Search for the cell housing the specified text and yield its (x, y) center coordinate. 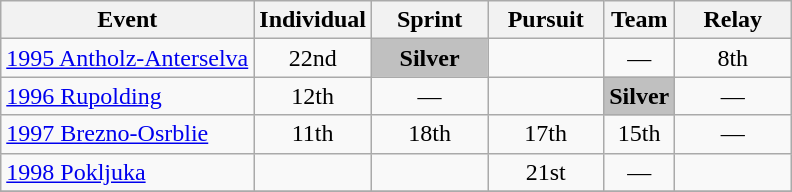
Team (640, 20)
1996 Rupolding (128, 96)
21st (546, 172)
8th (733, 58)
Pursuit (546, 20)
11th (313, 134)
1997 Brezno-Osrblie (128, 134)
1995 Antholz-Anterselva (128, 58)
Individual (313, 20)
Event (128, 20)
17th (546, 134)
1998 Pokljuka (128, 172)
22nd (313, 58)
18th (430, 134)
Sprint (430, 20)
12th (313, 96)
Relay (733, 20)
15th (640, 134)
